Determine the (x, y) coordinate at the center of the cell enclosing the given text.  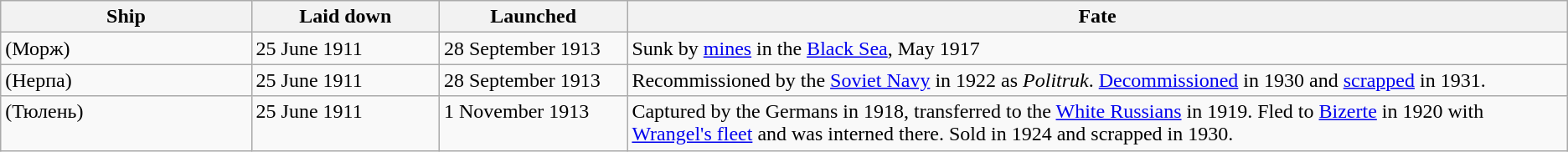
Launched (533, 17)
Laid down (345, 17)
(Нерпа) (126, 80)
Recommissioned by the Soviet Navy in 1922 as Politruk. Decommissioned in 1930 and scrapped in 1931. (1097, 80)
1 November 1913 (533, 124)
(Морж) (126, 48)
Sunk by mines in the Black Sea, May 1917 (1097, 48)
Fate (1097, 17)
Ship (126, 17)
(Тюлень) (126, 124)
